Identify which cell holds the provided text, then report its [X, Y] central coordinate. 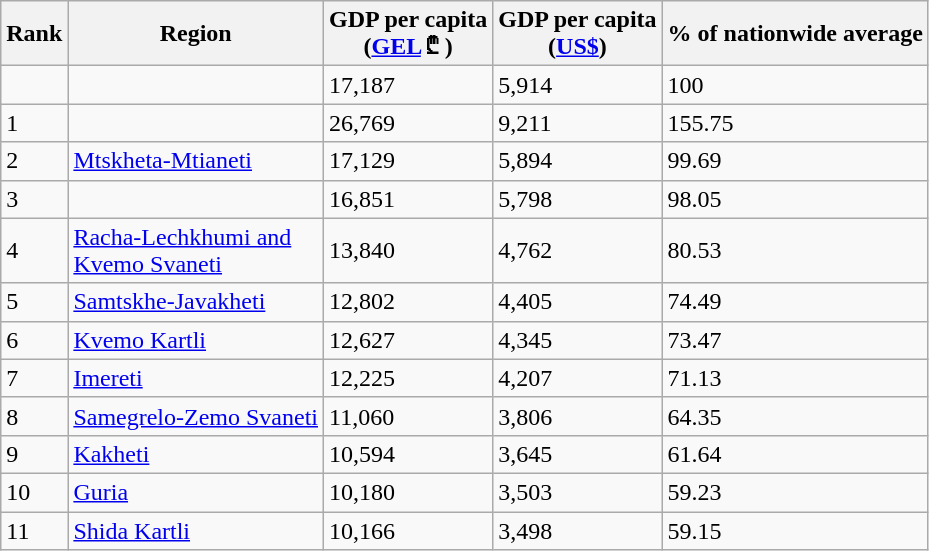
4,345 [578, 340]
80.53 [795, 250]
59.23 [795, 492]
12,802 [408, 302]
Samegrelo-Zemo Svaneti [196, 416]
1 [34, 123]
7 [34, 378]
3,806 [578, 416]
Kvemo Kartli [196, 340]
2 [34, 161]
4 [34, 250]
17,129 [408, 161]
61.64 [795, 454]
12,627 [408, 340]
73.47 [795, 340]
6 [34, 340]
5 [34, 302]
59.15 [795, 531]
11,060 [408, 416]
17,187 [408, 85]
10,166 [408, 531]
Shida Kartli [196, 531]
4,207 [578, 378]
Kakheti [196, 454]
10 [34, 492]
3,503 [578, 492]
74.49 [795, 302]
Guria [196, 492]
155.75 [795, 123]
11 [34, 531]
4,762 [578, 250]
10,180 [408, 492]
3,645 [578, 454]
4,405 [578, 302]
Imereti [196, 378]
5,798 [578, 199]
12,225 [408, 378]
10,594 [408, 454]
9 [34, 454]
71.13 [795, 378]
Rank [34, 34]
16,851 [408, 199]
Mtskheta-Mtianeti [196, 161]
5,894 [578, 161]
13,840 [408, 250]
98.05 [795, 199]
99.69 [795, 161]
3,498 [578, 531]
9,211 [578, 123]
100 [795, 85]
5,914 [578, 85]
GDP per capita(GEL ₾ ) [408, 34]
Samtskhe-Javakheti [196, 302]
% of nationwide average [795, 34]
Region [196, 34]
8 [34, 416]
GDP per capita(US$) [578, 34]
3 [34, 199]
64.35 [795, 416]
Racha-Lechkhumi andKvemo Svaneti [196, 250]
26,769 [408, 123]
